Find where the given text appears and provide that cell's center as (X, Y) coordinate. 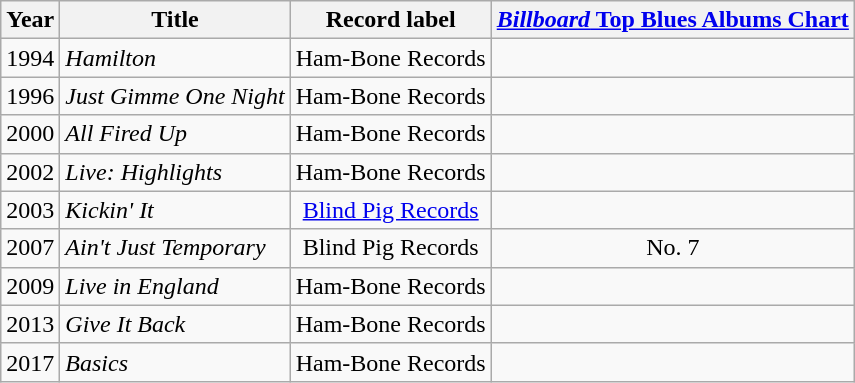
Give It Back (175, 324)
Title (175, 20)
No. 7 (672, 248)
2017 (30, 362)
2007 (30, 248)
2009 (30, 286)
Basics (175, 362)
All Fired Up (175, 134)
Year (30, 20)
Just Gimme One Night (175, 96)
Live in England (175, 286)
1996 (30, 96)
Ain't Just Temporary (175, 248)
Hamilton (175, 58)
1994 (30, 58)
2013 (30, 324)
2002 (30, 172)
Record label (390, 20)
2003 (30, 210)
Kickin' It (175, 210)
2000 (30, 134)
Billboard Top Blues Albums Chart (672, 20)
Live: Highlights (175, 172)
